For the text-containing cell, return its midpoint in [x, y] coordinate format. 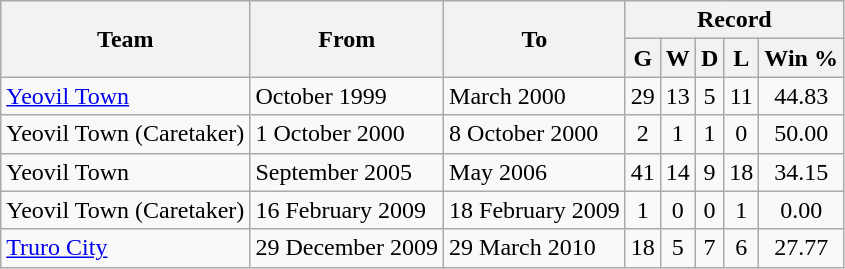
50.00 [802, 134]
41 [642, 172]
44.83 [802, 96]
L [742, 58]
G [642, 58]
D [709, 58]
To [535, 39]
Team [126, 39]
Record [734, 20]
2 [642, 134]
6 [742, 248]
14 [678, 172]
7 [709, 248]
9 [709, 172]
September 2005 [347, 172]
Win % [802, 58]
W [678, 58]
18 February 2009 [535, 210]
March 2000 [535, 96]
29 March 2010 [535, 248]
Truro City [126, 248]
29 December 2009 [347, 248]
16 February 2009 [347, 210]
From [347, 39]
34.15 [802, 172]
11 [742, 96]
27.77 [802, 248]
October 1999 [347, 96]
0.00 [802, 210]
29 [642, 96]
8 October 2000 [535, 134]
13 [678, 96]
May 2006 [535, 172]
1 October 2000 [347, 134]
